From the cell containing the given text, extract its center point as [X, Y] coordinate. 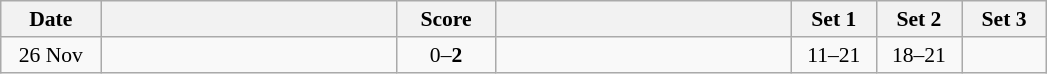
26 Nov [51, 55]
11–21 [834, 55]
Score [446, 19]
18–21 [918, 55]
Set 3 [1004, 19]
Set 1 [834, 19]
0–2 [446, 55]
Date [51, 19]
Set 2 [918, 19]
